Provide the (x, y) coordinate of the cell's center where the given text is located.  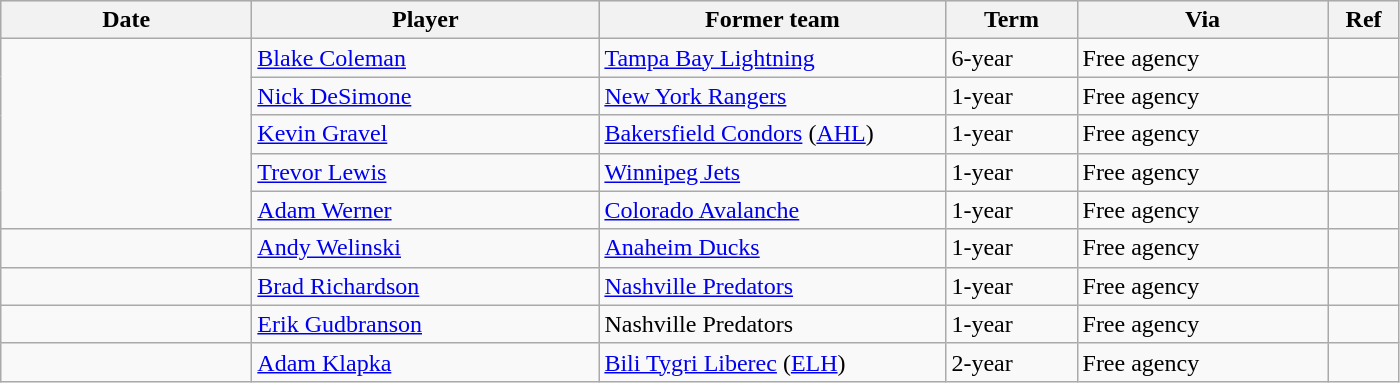
New York Rangers (772, 96)
Colorado Avalanche (772, 210)
Via (1202, 20)
Andy Welinski (426, 248)
Nick DeSimone (426, 96)
Bakersfield Condors (AHL) (772, 134)
6-year (1012, 58)
Erik Gudbranson (426, 324)
Trevor Lewis (426, 172)
Date (126, 20)
Anaheim Ducks (772, 248)
Tampa Bay Lightning (772, 58)
Kevin Gravel (426, 134)
Adam Klapka (426, 362)
Winnipeg Jets (772, 172)
Adam Werner (426, 210)
Term (1012, 20)
Player (426, 20)
Former team (772, 20)
Bili Tygri Liberec (ELH) (772, 362)
Blake Coleman (426, 58)
2-year (1012, 362)
Brad Richardson (426, 286)
Ref (1364, 20)
